Provide the (x, y) coordinate of the cell's center where the given text is located.  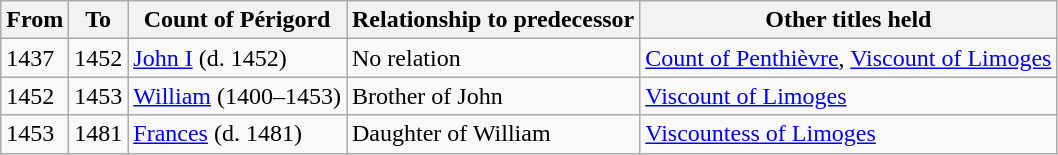
No relation (492, 58)
Brother of John (492, 96)
Other titles held (848, 20)
Viscount of Limoges (848, 96)
1481 (98, 134)
To (98, 20)
Count of Périgord (238, 20)
Relationship to predecessor (492, 20)
Count of Penthièvre, Viscount of Limoges (848, 58)
John I (d. 1452) (238, 58)
Daughter of William (492, 134)
From (35, 20)
Viscountess of Limoges (848, 134)
1437 (35, 58)
Frances (d. 1481) (238, 134)
William (1400–1453) (238, 96)
